Determine the [X, Y] coordinate at the center of the cell enclosing the given text.  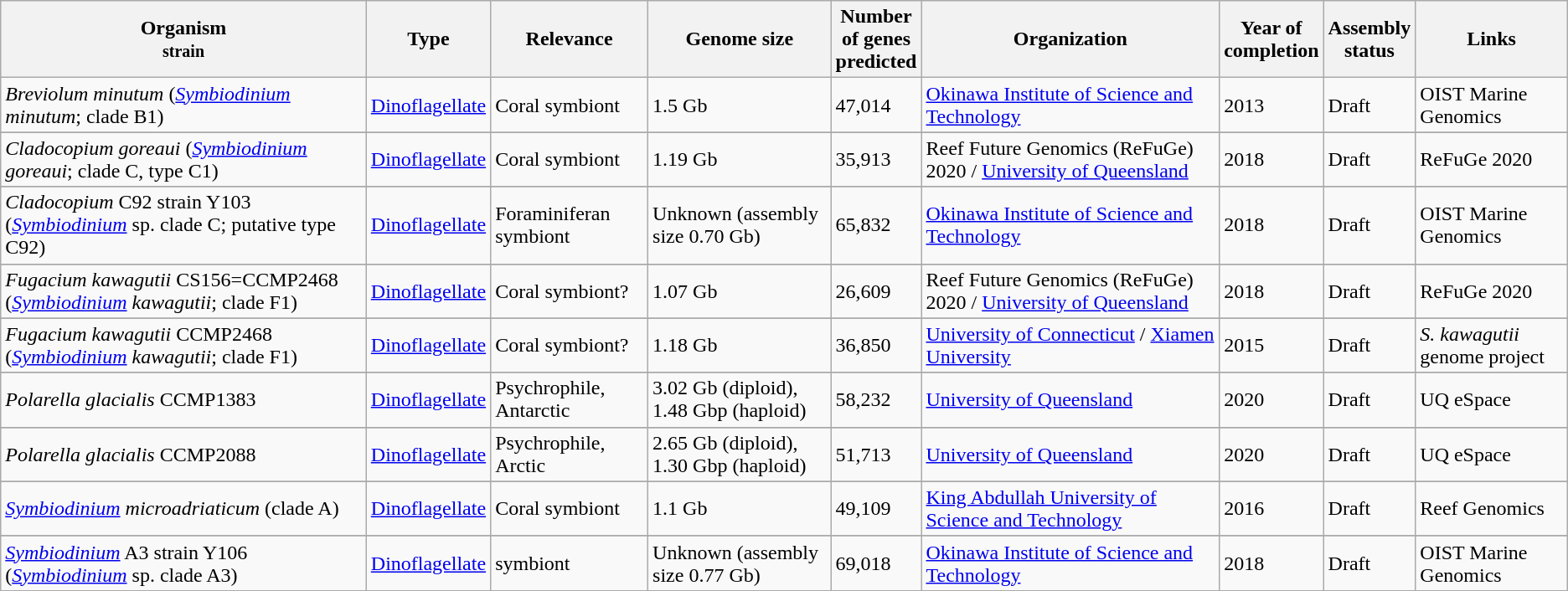
51,713 [876, 454]
58,232 [876, 400]
1.18 Gb [740, 345]
2016 [1271, 509]
Polarella glacialis CCMP2088 [184, 454]
Fugacium kawagutii CS156=CCMP2468 (Symbiodinium kawagutii; clade F1) [184, 291]
Links [1491, 39]
Genome size [740, 39]
47,014 [876, 105]
Symbiodinium microadriaticum (clade A) [184, 509]
2015 [1271, 345]
65,832 [876, 225]
Unknown (assembly size 0.77 Gb) [740, 563]
1.07 Gb [740, 291]
Symbiodinium A3 strain Y106 (Symbiodinium sp. clade A3) [184, 563]
3.02 Gb (diploid), 1.48 Gbp (haploid) [740, 400]
Psychrophile, Arctic [570, 454]
Reef Genomics [1491, 509]
26,609 [876, 291]
University of Connecticut / Xiamen University [1070, 345]
Cladocopium goreaui (Symbiodinium goreaui; clade C, type C1) [184, 159]
Type [428, 39]
Psychrophile, Antarctic [570, 400]
35,913 [876, 159]
Relevance [570, 39]
2013 [1271, 105]
S. kawagutii genome project [1491, 345]
Organization [1070, 39]
Foraminiferan symbiont [570, 225]
2.65 Gb (diploid), 1.30 Gbp (haploid) [740, 454]
symbiont [570, 563]
1.5 Gb [740, 105]
Fugacium kawagutii CCMP2468 (Symbiodinium kawagutii; clade F1) [184, 345]
1.19 Gb [740, 159]
Cladocopium C92 strain Y103 (Symbiodinium sp. clade C; putative type C92) [184, 225]
1.1 Gb [740, 509]
49,109 [876, 509]
King Abdullah University of Science and Technology [1070, 509]
Assemblystatus [1369, 39]
Organismstrain [184, 39]
Unknown (assembly size 0.70 Gb) [740, 225]
Polarella glacialis CCMP1383 [184, 400]
69,018 [876, 563]
Year ofcompletion [1271, 39]
36,850 [876, 345]
Breviolum minutum (Symbiodinium minutum; clade B1) [184, 105]
Numberof genespredicted [876, 39]
